Search for the cell housing the specified text and yield its [x, y] center coordinate. 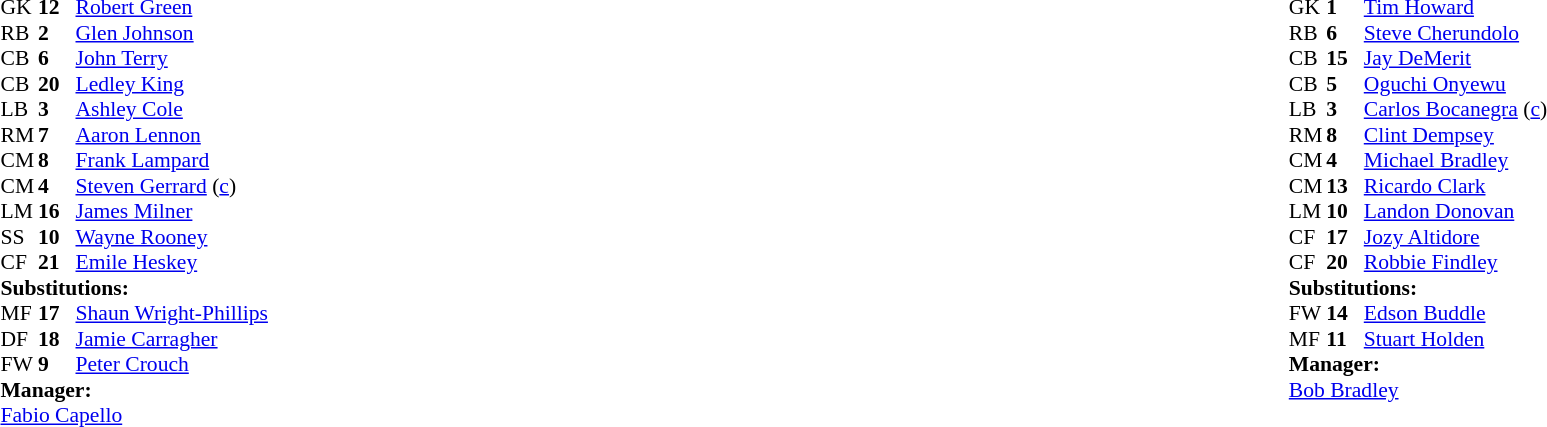
Emile Heskey [172, 263]
Peter Crouch [172, 365]
Steve Cherundolo [1456, 33]
18 [57, 339]
Clint Dempsey [1456, 135]
2 [57, 33]
Frank Lampard [172, 161]
Landon Donovan [1456, 211]
21 [57, 263]
Robbie Findley [1456, 263]
Ledley King [172, 84]
Carlos Bocanegra (c) [1456, 109]
Aaron Lennon [172, 135]
Ashley Cole [172, 109]
Jamie Carragher [172, 339]
Ricardo Clark [1456, 186]
13 [1345, 186]
15 [1345, 59]
Wayne Rooney [172, 237]
Bob Bradley [1418, 390]
Michael Bradley [1456, 161]
9 [57, 365]
Steven Gerrard (c) [172, 186]
Oguchi Onyewu [1456, 84]
14 [1345, 313]
11 [1345, 339]
DF [19, 339]
James Milner [172, 211]
Jay DeMerit [1456, 59]
7 [57, 135]
Jozy Altidore [1456, 237]
Glen Johnson [172, 33]
Shaun Wright-Phillips [172, 313]
16 [57, 211]
John Terry [172, 59]
SS [19, 237]
Edson Buddle [1456, 313]
5 [1345, 84]
Stuart Holden [1456, 339]
